Identify which cell holds the provided text, then report its [X, Y] central coordinate. 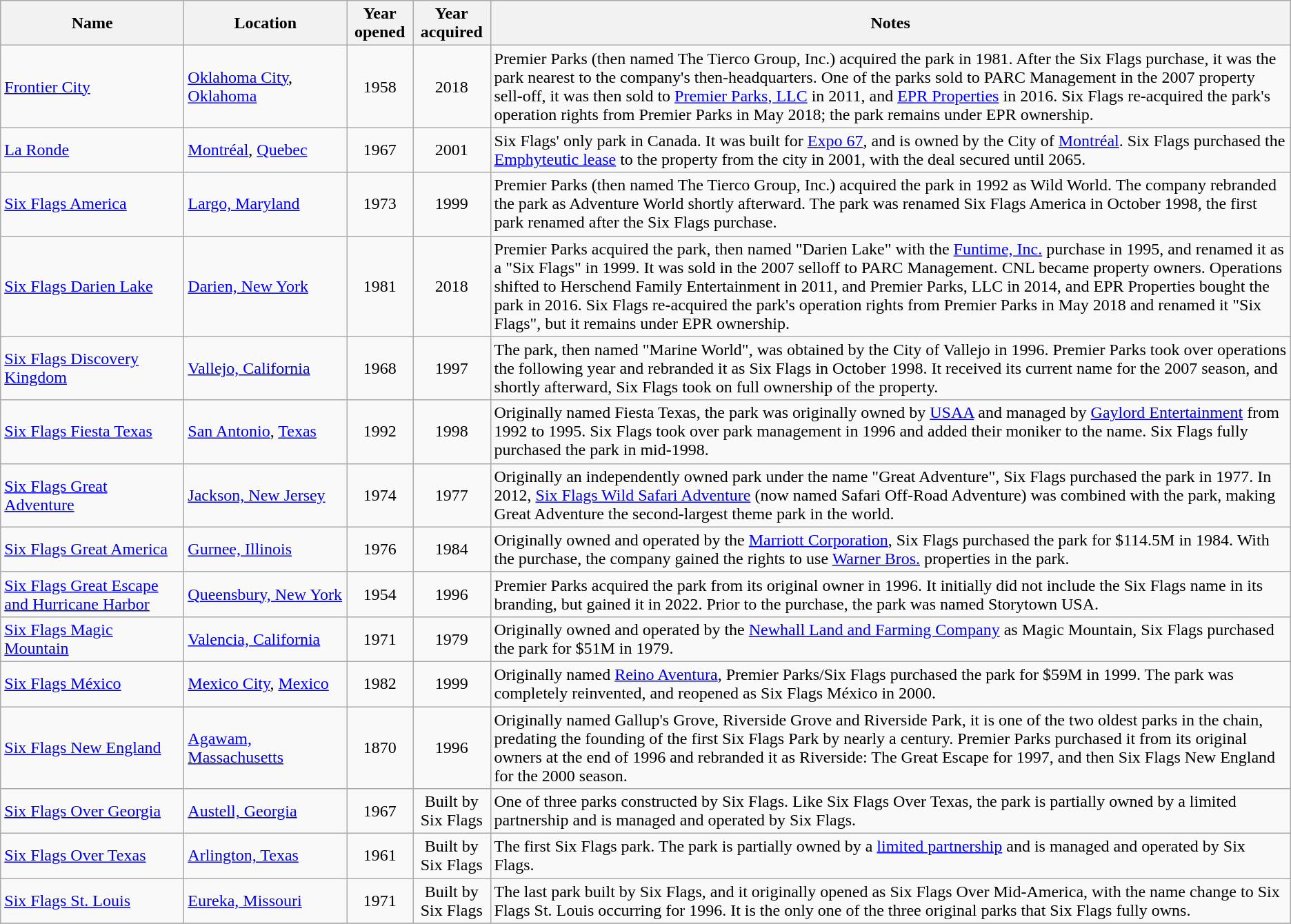
Six Flags New England [92, 747]
1976 [380, 549]
Six Flags Magic Mountain [92, 639]
1870 [380, 747]
San Antonio, Texas [266, 432]
Agawam, Massachusetts [266, 747]
Oklahoma City, Oklahoma [266, 87]
Frontier City [92, 87]
Montréal, Quebec [266, 150]
Six Flags Fiesta Texas [92, 432]
Year acquired [451, 23]
1973 [380, 204]
La Ronde [92, 150]
1997 [451, 368]
Largo, Maryland [266, 204]
Six Flags Discovery Kingdom [92, 368]
Vallejo, California [266, 368]
Six Flags Great Escape and Hurricane Harbor [92, 594]
1979 [451, 639]
Arlington, Texas [266, 856]
Darien, New York [266, 286]
Six Flags St. Louis [92, 901]
Six Flags Great Adventure [92, 495]
Originally owned and operated by the Newhall Land and Farming Company as Magic Mountain, Six Flags purchased the park for $51M in 1979. [890, 639]
Notes [890, 23]
1961 [380, 856]
1977 [451, 495]
1992 [380, 432]
Mexico City, Mexico [266, 684]
1974 [380, 495]
1954 [380, 594]
Gurnee, Illinois [266, 549]
2001 [451, 150]
Six Flags America [92, 204]
Six Flags Darien Lake [92, 286]
The first Six Flags park. The park is partially owned by a limited partnership and is managed and operated by Six Flags. [890, 856]
1984 [451, 549]
Queensbury, New York [266, 594]
1982 [380, 684]
1958 [380, 87]
Name [92, 23]
Six Flags Great America [92, 549]
Austell, Georgia [266, 811]
Six Flags Over Georgia [92, 811]
Jackson, New Jersey [266, 495]
1998 [451, 432]
1981 [380, 286]
Year opened [380, 23]
Valencia, California [266, 639]
Eureka, Missouri [266, 901]
Six Flags México [92, 684]
Location [266, 23]
Six Flags Over Texas [92, 856]
1968 [380, 368]
